For the text-containing cell, return its midpoint in [x, y] coordinate format. 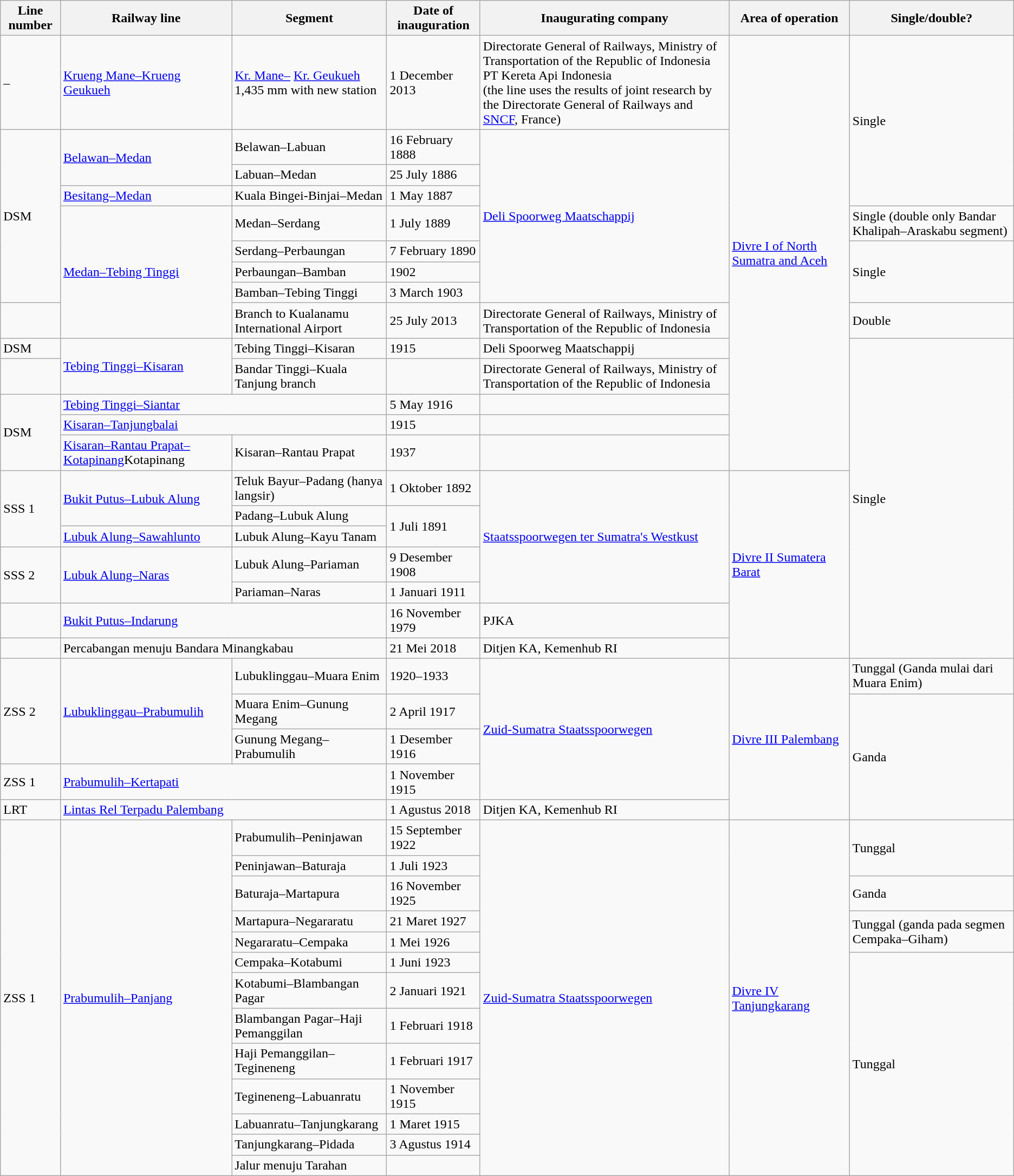
Belawan–Medan [146, 157]
Muara Enim–Gunung Megang [309, 711]
Haji Pemanggilan–Tegineneng [309, 1061]
1 Juli 1923 [433, 866]
Kisaran–Rantau Prapat–KotapinangKotapinang [146, 453]
Medan–Serdang [309, 223]
Teluk Bayur–Padang (hanya langsir) [309, 488]
Lubuk Alung–Sawahlunto [146, 537]
Percabangan menuju Bandara Minangkabau [223, 648]
Medan–Tebing Tinggi [146, 272]
ZSS 2 [30, 711]
1 July 1889 [433, 223]
Double [932, 321]
3 Agustus 1914 [433, 1145]
Line number [30, 18]
Besitang–Medan [146, 195]
7 February 1890 [433, 251]
1 May 1887 [433, 195]
1 Juni 1923 [433, 963]
Kisaran–Rantau Prapat [309, 453]
Segment [309, 18]
1 Maret 1915 [433, 1124]
Jalur menuju Tarahan [309, 1165]
Bandar Tinggi–Kuala Tanjung branch [309, 376]
1 Agustus 2018 [433, 809]
16 February 1888 [433, 147]
21 Maret 1927 [433, 922]
Area of operation [789, 18]
Divre III Palembang [789, 739]
Martapura–Negararatu [309, 922]
Tunggal (ganda pada segmen Cempaka–Giham) [932, 932]
1 Oktober 1892 [433, 488]
1920–1933 [433, 676]
2 April 1917 [433, 711]
Prabumulih–Peninjawan [309, 837]
– [30, 82]
Lintas Rel Terpadu Palembang [223, 809]
15 September 1922 [433, 837]
1 Mei 1926 [433, 942]
Bamban–Tebing Tinggi [309, 292]
25 July 1886 [433, 175]
25 July 2013 [433, 321]
1 Desember 1916 [433, 746]
LRT [30, 809]
1 Juli 1891 [433, 526]
Kr. Mane– Kr. Geukueh 1,435 mm with new station [309, 82]
Lubuklinggau–Muara Enim [309, 676]
Belawan–Labuan [309, 147]
SSS 2 [30, 575]
Peninjawan–Baturaja [309, 866]
1 December 2013 [433, 82]
Single/double? [932, 18]
Railway line [146, 18]
Labuan–Medan [309, 175]
Gunung Megang–Prabumulih [309, 746]
Bukit Putus–Lubuk Alung [146, 498]
1 Februari 1917 [433, 1061]
Tebing Tinggi–Siantar [223, 404]
Kuala Bingei-Binjai–Medan [309, 195]
Staatsspoorwegen ter Sumatra's Westkust [604, 537]
Bukit Putus–Indarung [223, 620]
21 Mei 2018 [433, 648]
Date of inauguration [433, 18]
1937 [433, 453]
Negararatu–Cempaka [309, 942]
Branch to Kualanamu International Airport [309, 321]
Kotabumi–Blambangan Pagar [309, 991]
16 November 1979 [433, 620]
Pariaman–Naras [309, 592]
Blambangan Pagar–Haji Pemanggilan [309, 1025]
Labuanratu–Tanjungkarang [309, 1124]
1902 [433, 272]
1 Januari 1911 [433, 592]
Cempaka–Kotabumi [309, 963]
Tunggal (Ganda mulai dari Muara Enim) [932, 676]
Padang–Lubuk Alung [309, 516]
9 Desember 1908 [433, 564]
Lubuk Alung–Kayu Tanam [309, 537]
Tanjungkarang–Pidada [309, 1145]
2 Januari 1921 [433, 991]
Single (double only Bandar Khalipah–Araskabu segment) [932, 223]
Serdang–Perbaungan [309, 251]
Kisaran–Tanjungbalai [223, 425]
Lubuk Alung–Pariaman [309, 564]
Lubuk Alung–Naras [146, 575]
Lubuklinggau–Prabumulih [146, 711]
Divre IV Tanjungkarang [789, 997]
16 November 1925 [433, 893]
Perbaungan–Bamban [309, 272]
PJKA [604, 620]
Prabumulih–Kertapati [223, 782]
SSS 1 [30, 509]
5 May 1916 [433, 404]
Baturaja–Martapura [309, 893]
1 Februari 1918 [433, 1025]
Krueng Mane–Krueng Geukueh [146, 82]
Divre I of North Sumatra and Aceh [789, 253]
Prabumulih–Panjang [146, 997]
Tegineneng–Labuanratu [309, 1096]
3 March 1903 [433, 292]
Inaugurating company [604, 18]
Divre II Sumatera Barat [789, 564]
